Find where the given text appears and provide that cell's center as [x, y] coordinate. 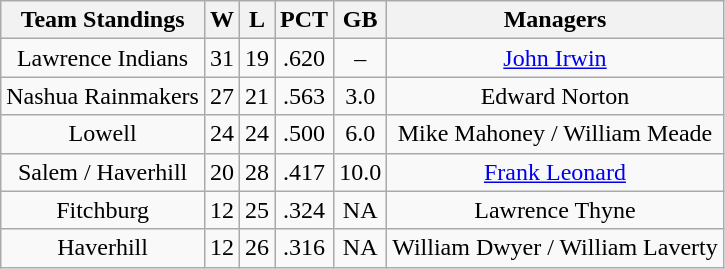
Haverhill [103, 248]
– [360, 58]
Managers [556, 20]
.563 [304, 96]
John Irwin [556, 58]
Lawrence Indians [103, 58]
27 [222, 96]
3.0 [360, 96]
28 [256, 172]
Mike Mahoney / William Meade [556, 134]
25 [256, 210]
20 [222, 172]
Salem / Haverhill [103, 172]
Frank Leonard [556, 172]
10.0 [360, 172]
31 [222, 58]
William Dwyer / William Laverty [556, 248]
Nashua Rainmakers [103, 96]
.324 [304, 210]
Lowell [103, 134]
W [222, 20]
.500 [304, 134]
19 [256, 58]
.417 [304, 172]
21 [256, 96]
L [256, 20]
Team Standings [103, 20]
Edward Norton [556, 96]
GB [360, 20]
.316 [304, 248]
6.0 [360, 134]
.620 [304, 58]
Lawrence Thyne [556, 210]
Fitchburg [103, 210]
26 [256, 248]
PCT [304, 20]
